For the text-containing cell, return its midpoint in (X, Y) coordinate format. 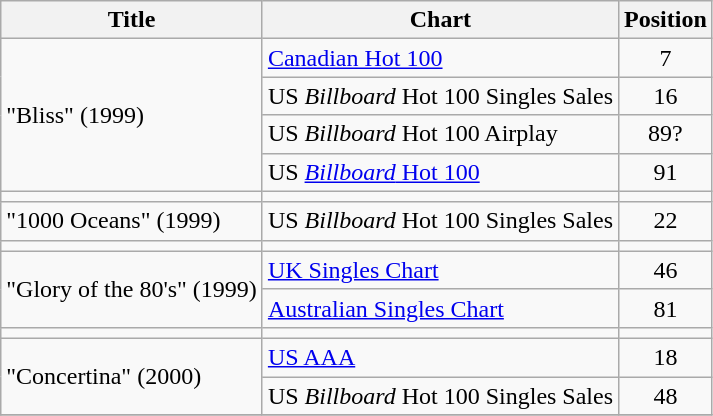
Title (132, 20)
48 (666, 395)
US Billboard Hot 100 Airplay (440, 134)
81 (666, 308)
UK Singles Chart (440, 270)
US Billboard Hot 100 (440, 172)
"Bliss" (1999) (132, 115)
Canadian Hot 100 (440, 58)
16 (666, 96)
Australian Singles Chart (440, 308)
18 (666, 357)
US AAA (440, 357)
"Glory of the 80's" (1999) (132, 289)
22 (666, 221)
"Concertina" (2000) (132, 376)
89? (666, 134)
Chart (440, 20)
91 (666, 172)
7 (666, 58)
46 (666, 270)
Position (666, 20)
"1000 Oceans" (1999) (132, 221)
